Capture the cell that displays the provided text and extract its (X, Y) central coordinate. 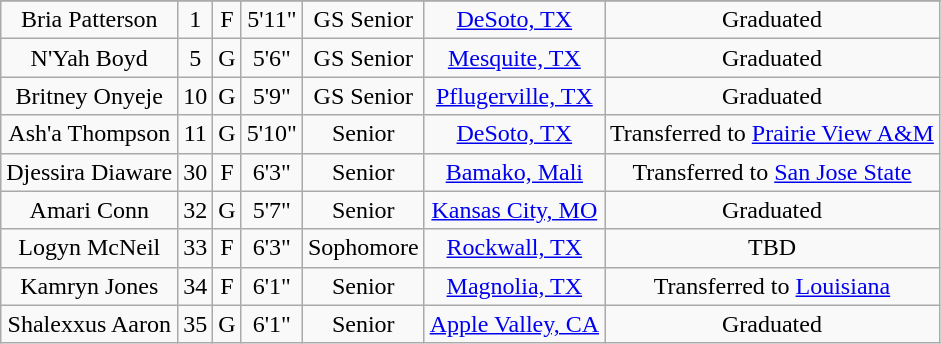
Mesquite, TX (514, 58)
Djessira Diaware (90, 172)
Pflugerville, TX (514, 96)
30 (196, 172)
5 (196, 58)
1 (196, 20)
33 (196, 248)
11 (196, 134)
5'11" (272, 20)
Apple Valley, CA (514, 324)
Transferred to San Jose State (772, 172)
Bamako, Mali (514, 172)
35 (196, 324)
5'9" (272, 96)
Magnolia, TX (514, 286)
Bria Patterson (90, 20)
Kamryn Jones (90, 286)
10 (196, 96)
Sophomore (363, 248)
Amari Conn (90, 210)
Ash'a Thompson (90, 134)
Logyn McNeil (90, 248)
5'7" (272, 210)
TBD (772, 248)
Transferred to Prairie View A&M (772, 134)
Kansas City, MO (514, 210)
Rockwall, TX (514, 248)
5'6" (272, 58)
Britney Onyeje (90, 96)
32 (196, 210)
5'10" (272, 134)
Transferred to Louisiana (772, 286)
34 (196, 286)
N'Yah Boyd (90, 58)
Shalexxus Aaron (90, 324)
